Locate the cell with the specified text and output its [X, Y] center coordinate. 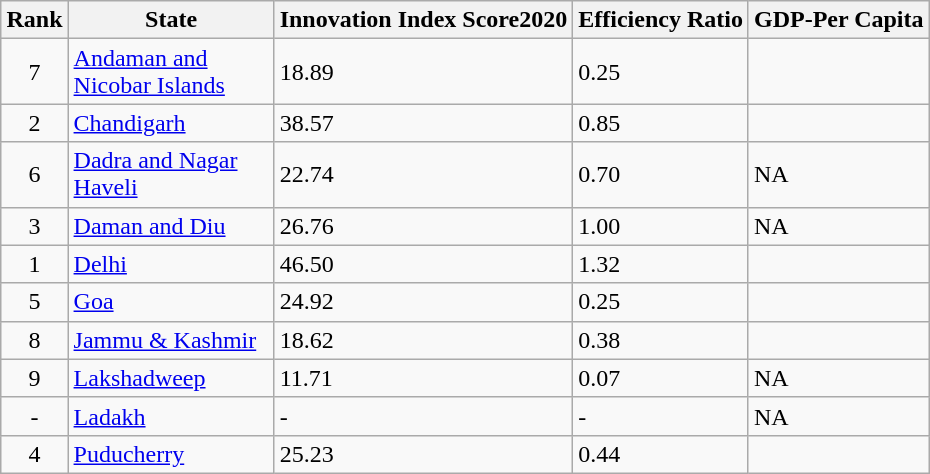
Puducherry [171, 454]
Daman and Diu [171, 226]
Jammu & Kashmir [171, 340]
0.70 [661, 174]
1.00 [661, 226]
26.76 [424, 226]
Efficiency Ratio [661, 20]
46.50 [424, 264]
State [171, 20]
7 [34, 72]
4 [34, 454]
2 [34, 123]
9 [34, 378]
Lakshadweep [171, 378]
0.44 [661, 454]
6 [34, 174]
8 [34, 340]
Delhi [171, 264]
Ladakh [171, 416]
Chandigarh [171, 123]
1 [34, 264]
0.85 [661, 123]
25.23 [424, 454]
11.71 [424, 378]
Andaman and Nicobar Islands [171, 72]
Goa [171, 302]
24.92 [424, 302]
3 [34, 226]
GDP-Per Capita [838, 20]
18.62 [424, 340]
1.32 [661, 264]
Innovation Index Score2020 [424, 20]
38.57 [424, 123]
22.74 [424, 174]
Dadra and Nagar Haveli [171, 174]
5 [34, 302]
0.07 [661, 378]
18.89 [424, 72]
0.38 [661, 340]
Rank [34, 20]
